Determine the [X, Y] coordinate at the center of the cell enclosing the given text.  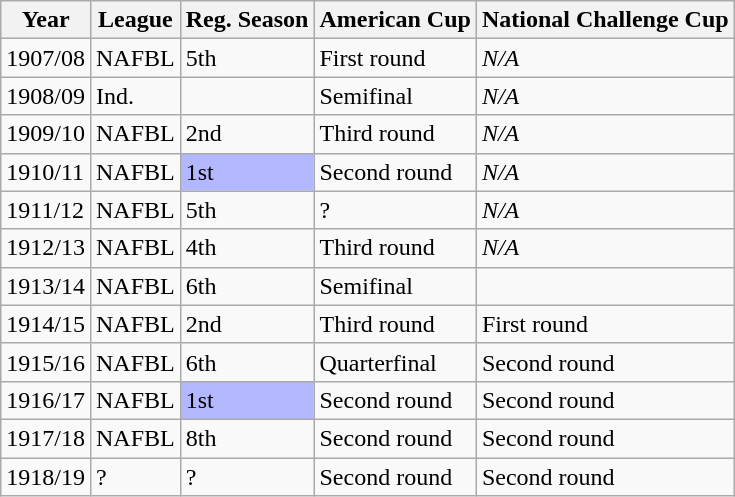
League [135, 20]
1913/14 [46, 286]
4th [247, 248]
Quarterfinal [395, 362]
1917/18 [46, 438]
1915/16 [46, 362]
Ind. [135, 96]
American Cup [395, 20]
1918/19 [46, 477]
Reg. Season [247, 20]
1911/12 [46, 210]
1912/13 [46, 248]
National Challenge Cup [605, 20]
1907/08 [46, 58]
1908/09 [46, 96]
Year [46, 20]
1909/10 [46, 134]
8th [247, 438]
1916/17 [46, 400]
1914/15 [46, 324]
1910/11 [46, 172]
